Identify which cell holds the provided text, then report its [x, y] central coordinate. 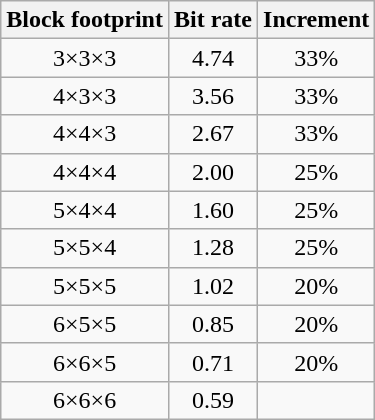
4×4×3 [85, 134]
1.02 [212, 286]
6×6×6 [85, 400]
6×5×5 [85, 324]
2.00 [212, 172]
1.28 [212, 248]
5×5×4 [85, 248]
5×5×5 [85, 286]
0.85 [212, 324]
3×3×3 [85, 58]
6×6×5 [85, 362]
Bit rate [212, 20]
5×4×4 [85, 210]
3.56 [212, 96]
4×4×4 [85, 172]
2.67 [212, 134]
1.60 [212, 210]
0.59 [212, 400]
Block footprint [85, 20]
4.74 [212, 58]
Increment [316, 20]
0.71 [212, 362]
4×3×3 [85, 96]
